Pinpoint the cell where the given text exists, returning its [X, Y] midpoint coordinate. 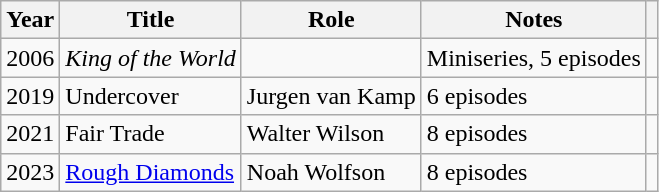
6 episodes [534, 96]
Rough Diamonds [151, 172]
2006 [30, 58]
2021 [30, 134]
Miniseries, 5 episodes [534, 58]
Jurgen van Kamp [331, 96]
2019 [30, 96]
Title [151, 20]
Fair Trade [151, 134]
Noah Wolfson [331, 172]
Notes [534, 20]
2023 [30, 172]
Undercover [151, 96]
Year [30, 20]
Walter Wilson [331, 134]
Role [331, 20]
King of the World [151, 58]
